Determine the (x, y) coordinate at the center of the cell enclosing the given text.  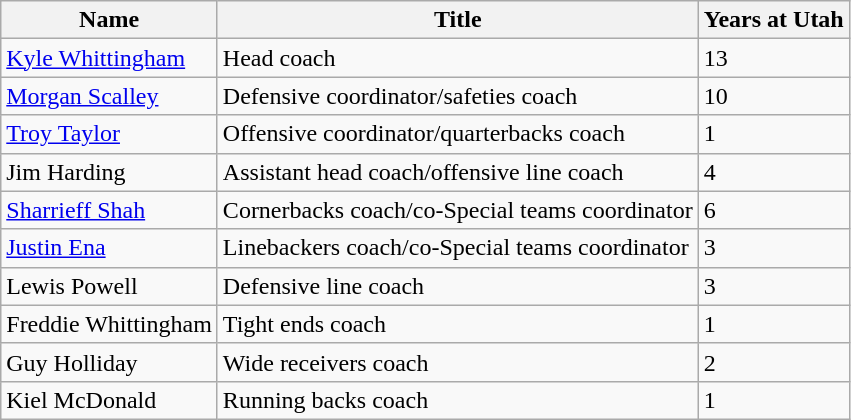
Head coach (458, 58)
Sharrieff Shah (110, 210)
Linebackers coach/co-Special teams coordinator (458, 248)
Jim Harding (110, 172)
Justin Ena (110, 248)
Offensive coordinator/quarterbacks coach (458, 134)
Defensive coordinator/safeties coach (458, 96)
4 (774, 172)
Guy Holliday (110, 362)
Name (110, 20)
2 (774, 362)
Title (458, 20)
Tight ends coach (458, 324)
Freddie Whittingham (110, 324)
Wide receivers coach (458, 362)
10 (774, 96)
Lewis Powell (110, 286)
Morgan Scalley (110, 96)
13 (774, 58)
Kiel McDonald (110, 400)
Defensive line coach (458, 286)
Kyle Whittingham (110, 58)
Running backs coach (458, 400)
Assistant head coach/offensive line coach (458, 172)
6 (774, 210)
Troy Taylor (110, 134)
Cornerbacks coach/co-Special teams coordinator (458, 210)
Years at Utah (774, 20)
